Determine the [X, Y] coordinate at the center of the cell enclosing the given text.  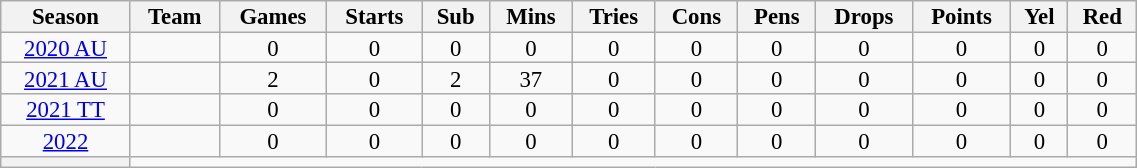
2021 AU [66, 78]
2021 TT [66, 110]
Starts [374, 16]
Season [66, 16]
Games [273, 16]
Yel [1040, 16]
Sub [456, 16]
Team [174, 16]
37 [530, 78]
2022 [66, 140]
Drops [864, 16]
Pens [777, 16]
Mins [530, 16]
Cons [696, 16]
2020 AU [66, 48]
Tries [613, 16]
Points [962, 16]
Red [1102, 16]
